Extract the (X, Y) coordinate from the center of the cell holding the provided text.  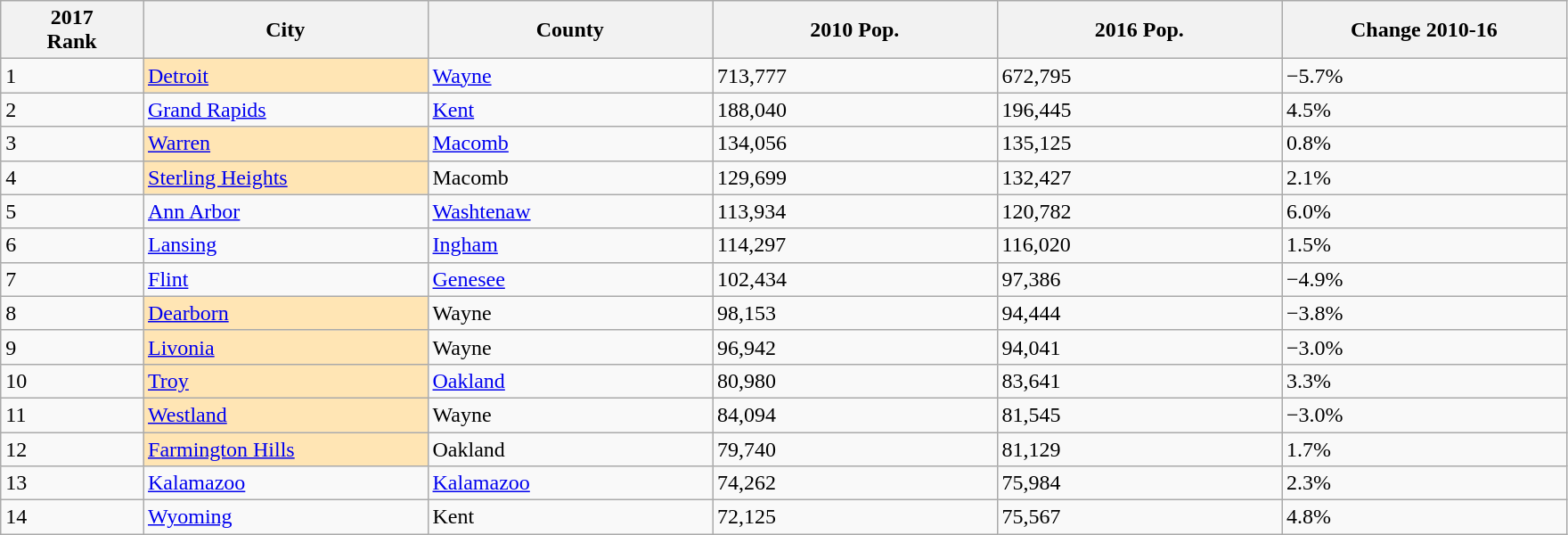
3 (72, 144)
Detroit (285, 76)
114,297 (855, 245)
Flint (285, 279)
132,427 (1139, 177)
188,040 (855, 110)
2016 Pop. (1139, 30)
Livonia (285, 347)
14 (72, 517)
6 (72, 245)
94,444 (1139, 313)
Washtenaw (570, 211)
−4.9% (1424, 279)
94,041 (1139, 347)
2 (72, 110)
11 (72, 415)
81,129 (1139, 449)
96,942 (855, 347)
116,020 (1139, 245)
Ann Arbor (285, 211)
97,386 (1139, 279)
−5.7% (1424, 76)
4.8% (1424, 517)
Wyoming (285, 517)
Ingham (570, 245)
135,125 (1139, 144)
80,980 (855, 381)
74,262 (855, 483)
8 (72, 313)
75,567 (1139, 517)
7 (72, 279)
Genesee (570, 279)
672,795 (1139, 76)
2.3% (1424, 483)
2010 Pop. (855, 30)
79,740 (855, 449)
196,445 (1139, 110)
98,153 (855, 313)
2.1% (1424, 177)
102,434 (855, 279)
1.7% (1424, 449)
Sterling Heights (285, 177)
Change 2010-16 (1424, 30)
0.8% (1424, 144)
713,777 (855, 76)
75,984 (1139, 483)
12 (72, 449)
113,934 (855, 211)
1 (72, 76)
13 (72, 483)
81,545 (1139, 415)
Westland (285, 415)
Warren (285, 144)
10 (72, 381)
Farmington Hills (285, 449)
83,641 (1139, 381)
5 (72, 211)
72,125 (855, 517)
Grand Rapids (285, 110)
2017Rank (72, 30)
3.3% (1424, 381)
4 (72, 177)
4.5% (1424, 110)
1.5% (1424, 245)
134,056 (855, 144)
9 (72, 347)
Dearborn (285, 313)
County (570, 30)
129,699 (855, 177)
City (285, 30)
120,782 (1139, 211)
Troy (285, 381)
6.0% (1424, 211)
−3.8% (1424, 313)
84,094 (855, 415)
Lansing (285, 245)
